Determine the [X, Y] coordinate at the center of the cell enclosing the given text.  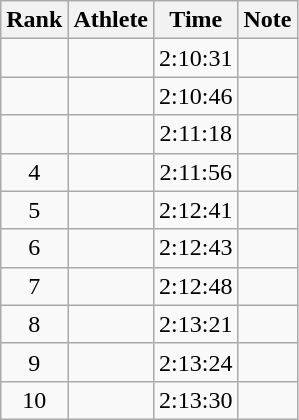
Note [268, 20]
2:12:48 [196, 286]
2:10:46 [196, 96]
2:13:21 [196, 324]
2:13:24 [196, 362]
Athlete [111, 20]
2:11:18 [196, 134]
2:12:43 [196, 248]
Time [196, 20]
8 [34, 324]
5 [34, 210]
2:13:30 [196, 400]
9 [34, 362]
7 [34, 286]
Rank [34, 20]
2:12:41 [196, 210]
6 [34, 248]
2:11:56 [196, 172]
2:10:31 [196, 58]
10 [34, 400]
4 [34, 172]
